For the text-containing cell, return its midpoint in (x, y) coordinate format. 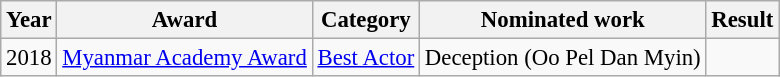
Award (184, 20)
Nominated work (563, 20)
Myanmar Academy Award (184, 58)
Year (29, 20)
2018 (29, 58)
Best Actor (366, 58)
Deception (Oo Pel Dan Myin) (563, 58)
Category (366, 20)
Result (742, 20)
